From the cell containing the given text, extract its center point as (X, Y) coordinate. 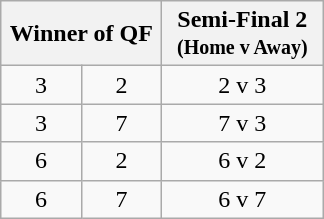
6 v 2 (242, 161)
Winner of QF (82, 34)
6 v 7 (242, 199)
7 v 3 (242, 123)
Semi-Final 2(Home v Away) (242, 34)
2 v 3 (242, 85)
